Scan for the cell matching the given text and deliver its (X, Y) coordinate at center. 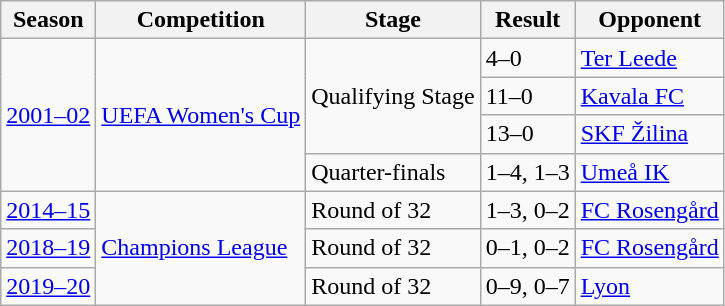
2001–02 (48, 115)
2019–20 (48, 286)
Ter Leede (650, 58)
Competition (201, 20)
Lyon (650, 286)
0–9, 0–7 (528, 286)
Quarter-finals (393, 172)
1–4, 1–3 (528, 172)
4–0 (528, 58)
Opponent (650, 20)
SKF Žilina (650, 134)
Champions League (201, 248)
Result (528, 20)
0–1, 0–2 (528, 248)
Kavala FC (650, 96)
Qualifying Stage (393, 96)
11–0 (528, 96)
Umeå IK (650, 172)
2018–19 (48, 248)
1–3, 0–2 (528, 210)
13–0 (528, 134)
Season (48, 20)
Stage (393, 20)
2014–15 (48, 210)
UEFA Women's Cup (201, 115)
